Return the [X, Y] coordinate for the center point of the cell that contains the specified text.  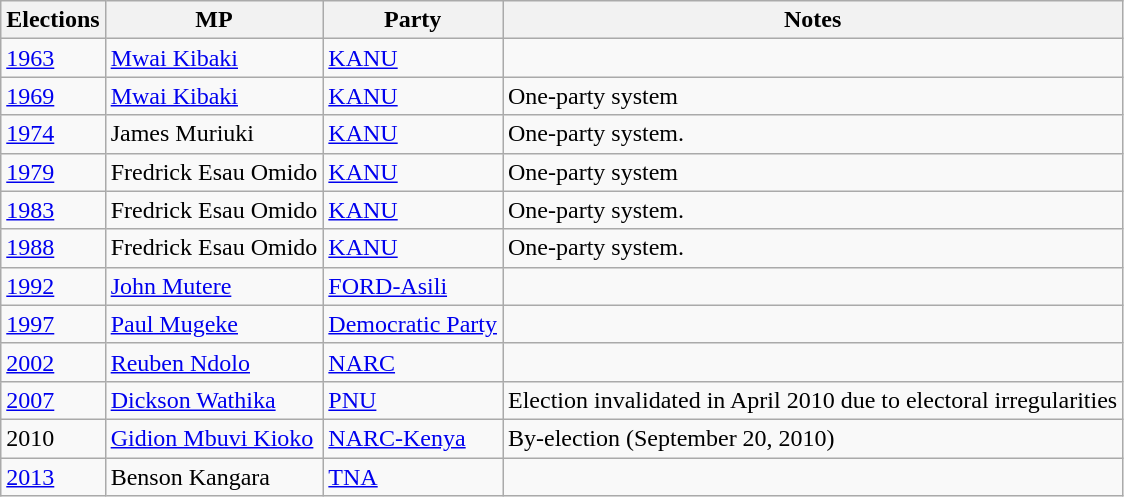
By-election (September 20, 2010) [812, 438]
PNU [413, 400]
Benson Kangara [214, 477]
NARC [413, 362]
1969 [53, 96]
Democratic Party [413, 324]
1988 [53, 248]
James Muriuki [214, 134]
1979 [53, 172]
2013 [53, 477]
Elections [53, 20]
TNA [413, 477]
2010 [53, 438]
Dickson Wathika [214, 400]
1974 [53, 134]
John Mutere [214, 286]
1983 [53, 210]
NARC-Kenya [413, 438]
2002 [53, 362]
Notes [812, 20]
1963 [53, 58]
Paul Mugeke [214, 324]
1992 [53, 286]
FORD-Asili [413, 286]
Gidion Mbuvi Kioko [214, 438]
1997 [53, 324]
2007 [53, 400]
MP [214, 20]
Election invalidated in April 2010 due to electoral irregularities [812, 400]
Reuben Ndolo [214, 362]
Party [413, 20]
